Extract the [X, Y] coordinate from the center of the cell holding the provided text.  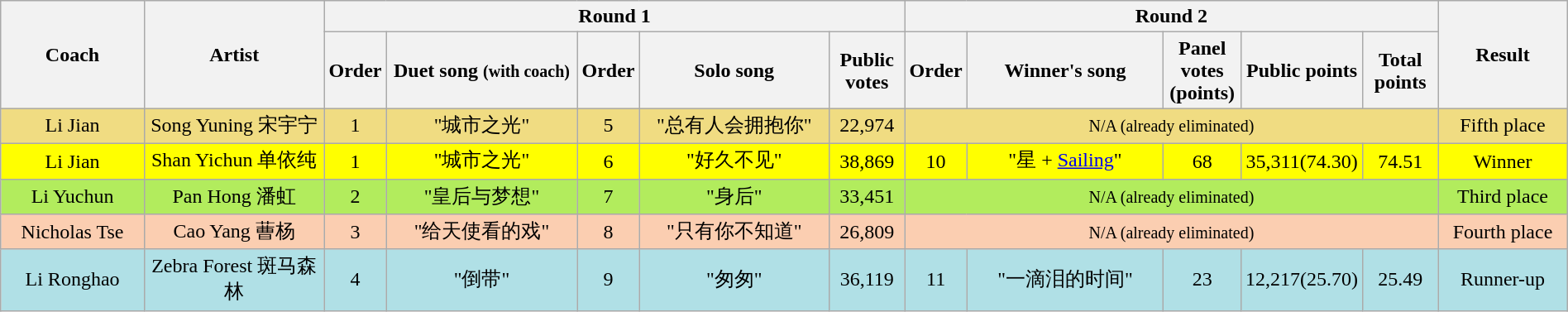
35,311(74.30) [1302, 161]
Winner [1503, 161]
Fourth place [1503, 232]
Duet song (with coach) [481, 70]
Winner's song [1065, 70]
3 [356, 232]
25.49 [1401, 280]
"好久不见" [734, 161]
9 [609, 280]
Panel votes (points) [1202, 70]
"皇后与梦想" [481, 197]
Public votes [867, 70]
7 [609, 197]
Coach [73, 55]
Zebra Forest 斑马森林 [234, 280]
"给天使看的戏" [481, 232]
6 [609, 161]
36,119 [867, 280]
Third place [1503, 197]
8 [609, 232]
"匆匆" [734, 280]
4 [356, 280]
Shan Yichun 单依纯 [234, 161]
38,869 [867, 161]
Total points [1401, 70]
"身后" [734, 197]
Pan Hong 潘虹 [234, 197]
23 [1202, 280]
"只有你不知道" [734, 232]
"星 + Sailing" [1065, 161]
22,974 [867, 126]
74.51 [1401, 161]
26,809 [867, 232]
5 [609, 126]
11 [936, 280]
Song Yuning 宋宇宁 [234, 126]
Li Ronghao [73, 280]
68 [1202, 161]
2 [356, 197]
Public points [1302, 70]
12,217(25.70) [1302, 280]
10 [936, 161]
"一滴泪的时间" [1065, 280]
"倒带" [481, 280]
Fifth place [1503, 126]
Runner-up [1503, 280]
Solo song [734, 70]
"总有人会拥抱你" [734, 126]
33,451 [867, 197]
Cao Yang 蓸杨 [234, 232]
Li Yuchun [73, 197]
Nicholas Tse [73, 232]
Artist [234, 55]
Round 1 [614, 17]
Round 2 [1171, 17]
Result [1503, 55]
